Return the (x, y) coordinate for the center point of the cell that contains the specified text.  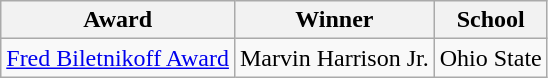
Ohio State (490, 58)
School (490, 20)
Winner (334, 20)
Fred Biletnikoff Award (118, 58)
Award (118, 20)
Marvin Harrison Jr. (334, 58)
